Detect which cell encompasses the target text, then output its (x, y) center coordinate. 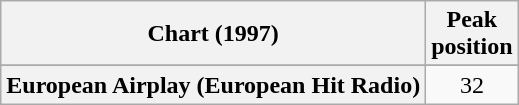
European Airplay (European Hit Radio) (214, 85)
Chart (1997) (214, 34)
Peakposition (472, 34)
32 (472, 85)
